Determine the (X, Y) coordinate at the center of the cell enclosing the given text.  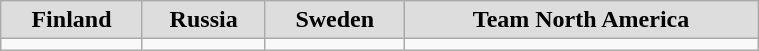
Russia (204, 20)
Team North America (580, 20)
Finland (72, 20)
Sweden (334, 20)
